Locate the cell with the specified text and output its (x, y) center coordinate. 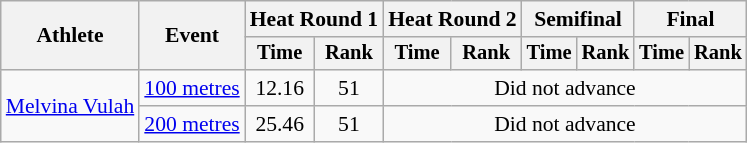
Melvina Vulah (70, 106)
200 metres (192, 124)
Event (192, 36)
Athlete (70, 36)
Semifinal (578, 19)
100 metres (192, 88)
25.46 (280, 124)
Heat Round 2 (452, 19)
12.16 (280, 88)
Heat Round 1 (314, 19)
Final (690, 19)
